Capture the cell that displays the provided text and extract its [X, Y] central coordinate. 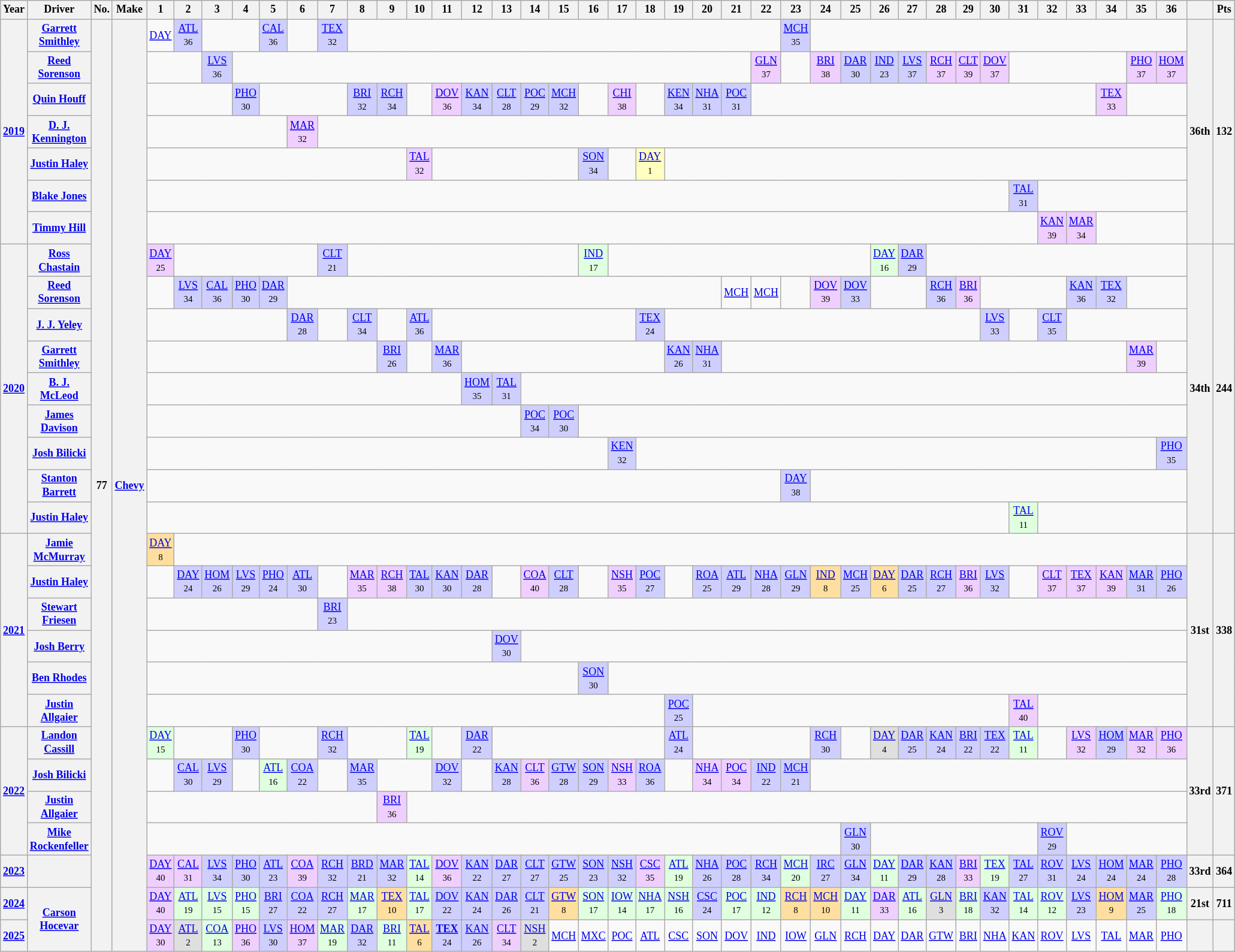
19 [679, 10]
22 [766, 10]
ROA25 [707, 582]
CSC35 [650, 871]
LVS23 [1081, 903]
ROV [1052, 936]
PHO37 [1142, 68]
CLT36 [535, 775]
371 [1224, 791]
CSC [679, 936]
NSH35 [622, 582]
338 [1224, 630]
ATL29 [736, 582]
KEN32 [622, 454]
35 [1142, 10]
6 [302, 10]
DAY6 [884, 582]
CAL30 [188, 775]
ROA36 [650, 775]
MCH25 [856, 582]
POC [622, 936]
31st [1200, 630]
TAL [1111, 936]
Mike Rockenfeller [59, 839]
36 [1171, 10]
PHO [1171, 936]
GTW28 [564, 775]
GLN [826, 936]
MAR [1142, 936]
MAR19 [333, 936]
DOV39 [826, 292]
COA13 [217, 936]
ATL2 [188, 936]
3 [217, 10]
PHO28 [1171, 871]
Quin Houff [59, 99]
18 [650, 10]
MAR17 [362, 903]
4 [246, 10]
NSH2 [535, 936]
2019 [14, 132]
14 [535, 10]
Driver [59, 10]
11 [447, 10]
HOM24 [1111, 871]
Year [14, 10]
BRI38 [826, 68]
DAY1 [650, 164]
IND12 [766, 903]
DAR22 [477, 743]
2024 [14, 903]
DAY8 [161, 550]
5 [273, 10]
MCH35 [796, 35]
MXC [593, 936]
MAR31 [1142, 582]
TEX22 [995, 743]
TEX33 [1111, 99]
LVS 37 [912, 68]
POC27 [650, 582]
SON17 [593, 903]
2020 [14, 389]
DOV32 [447, 775]
BRI32 [362, 99]
36th [1200, 132]
BRI22 [968, 743]
DOV22 [447, 903]
MCH32 [564, 99]
CHI38 [622, 99]
CAL31 [188, 871]
ROV31 [1052, 871]
LVS24 [1081, 871]
KAN32 [995, 903]
KAN30 [447, 582]
33 [1081, 10]
20 [707, 10]
ATL30 [302, 582]
MAR25 [1142, 903]
Make [129, 10]
SON23 [593, 871]
No. [102, 10]
IND8 [826, 582]
DOV33 [856, 292]
GLN30 [856, 839]
SON34 [593, 164]
77 [102, 485]
25 [856, 10]
DOV [736, 936]
TEX19 [995, 871]
34th [1200, 389]
LVS33 [995, 325]
Pts [1224, 10]
TEX37 [1081, 582]
KEN34 [679, 99]
RCH8 [796, 903]
MAR39 [1142, 357]
POC29 [535, 99]
CSC24 [707, 903]
7 [333, 10]
HOM9 [1111, 903]
POC30 [564, 421]
16 [593, 10]
MCH21 [796, 775]
IRC27 [826, 871]
PHO15 [246, 903]
Blake Jones [59, 196]
DAY25 [161, 261]
PHO18 [1171, 903]
GLN29 [796, 582]
TAL32 [419, 164]
LVS30 [273, 936]
KAN34 [477, 99]
TAL19 [419, 743]
RCH [856, 936]
ROV12 [1052, 903]
RCH30 [826, 743]
23 [796, 10]
MAR36 [447, 357]
NHA [995, 936]
DAY15 [161, 743]
SON29 [593, 775]
DAR30 [856, 68]
DAY24 [188, 582]
244 [1224, 389]
SON30 [593, 678]
IND22 [766, 775]
LVS [1081, 936]
POC17 [736, 903]
DOV30 [506, 646]
KAN36 [1081, 292]
IND17 [593, 261]
CLT37 [1052, 582]
GTW [941, 936]
POC25 [679, 711]
BRI23 [333, 614]
31 [1023, 10]
B. J. McLeod [59, 389]
Chevy [129, 485]
Landon Cassill [59, 743]
27 [912, 10]
LVS15 [217, 903]
NSH32 [622, 871]
DAY30 [161, 936]
PHO26 [1171, 582]
NHA26 [707, 871]
DOV37 [995, 68]
GTW8 [564, 903]
NHA34 [707, 775]
GTW25 [564, 871]
Jamie McMurray [59, 550]
CLT27 [535, 871]
15 [564, 10]
POC31 [736, 99]
BRI18 [968, 903]
TAL17 [419, 903]
BRI27 [273, 903]
ROV29 [1052, 839]
RCH36 [941, 292]
PHO35 [1171, 454]
BRD21 [362, 871]
Timmy Hill [59, 228]
Stewart Friesen [59, 614]
17 [622, 10]
PHO24 [273, 582]
DAR32 [362, 936]
DAR33 [884, 903]
DAY38 [796, 485]
RCH38 [392, 582]
KAN22 [477, 871]
8 [362, 10]
NSH16 [679, 903]
32 [1052, 10]
DAR [912, 936]
HOM26 [217, 582]
DAR26 [506, 903]
24 [826, 10]
DAR27 [506, 871]
IOW14 [622, 903]
132 [1224, 132]
Ben Rhodes [59, 678]
IOW [796, 936]
IND [766, 936]
28 [941, 10]
1 [161, 10]
ATL23 [273, 871]
711 [1224, 903]
NHA17 [650, 903]
TAL30 [419, 582]
13 [506, 10]
Stanton Barrett [59, 485]
ATL24 [679, 743]
2022 [14, 791]
COA39 [302, 871]
MAR24 [1142, 871]
10 [419, 10]
RCH37 [941, 68]
J. J. Yeley [59, 325]
NHA28 [766, 582]
MAR34 [1081, 228]
21st [1200, 903]
Josh Berry [59, 646]
LVS36 [217, 68]
CLT39 [968, 68]
GLN37 [766, 68]
BRI [968, 936]
CLT35 [1052, 325]
BRI26 [392, 357]
Ross Chastain [59, 261]
James Davison [59, 421]
2023 [14, 871]
TAL6 [419, 936]
30 [995, 10]
2025 [14, 936]
BRI33 [968, 871]
BRI11 [392, 936]
IND23 [884, 68]
DAY4 [884, 743]
POC28 [736, 871]
HOM35 [477, 389]
KAN [1023, 936]
DAY16 [884, 261]
NSH33 [622, 775]
MCH10 [826, 903]
34 [1111, 10]
MCH20 [796, 871]
2021 [14, 630]
Carson Hocevar [59, 919]
SON [707, 936]
TAL27 [1023, 871]
26 [884, 10]
21 [736, 10]
GLN34 [856, 871]
GLN3 [941, 903]
2 [188, 10]
COA40 [535, 582]
364 [1224, 871]
12 [477, 10]
D. J. Kennington [59, 132]
TEX10 [392, 903]
HOM29 [1111, 743]
29 [968, 10]
ATL [650, 936]
TAL40 [1023, 711]
9 [392, 10]
